Detect which cell encompasses the target text, then output its [X, Y] center coordinate. 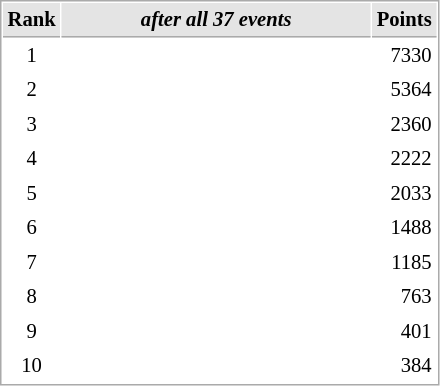
1 [32, 56]
7330 [404, 56]
2 [32, 90]
8 [32, 296]
5 [32, 194]
763 [404, 296]
6 [32, 228]
384 [404, 366]
after all 37 events [216, 20]
4 [32, 158]
5364 [404, 90]
401 [404, 332]
2222 [404, 158]
Points [404, 20]
9 [32, 332]
3 [32, 124]
7 [32, 262]
10 [32, 366]
1488 [404, 228]
2033 [404, 194]
Rank [32, 20]
1185 [404, 262]
2360 [404, 124]
